Output the [X, Y] coordinate of the center of the cell containing the given text.  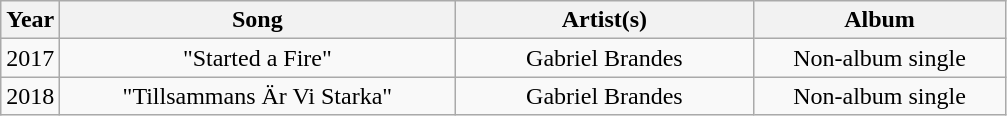
Album [880, 20]
2017 [30, 58]
2018 [30, 96]
"Started a Fire" [258, 58]
Year [30, 20]
"Tillsammans Är Vi Starka" [258, 96]
Song [258, 20]
Artist(s) [604, 20]
